For the text-containing cell, return its midpoint in [x, y] coordinate format. 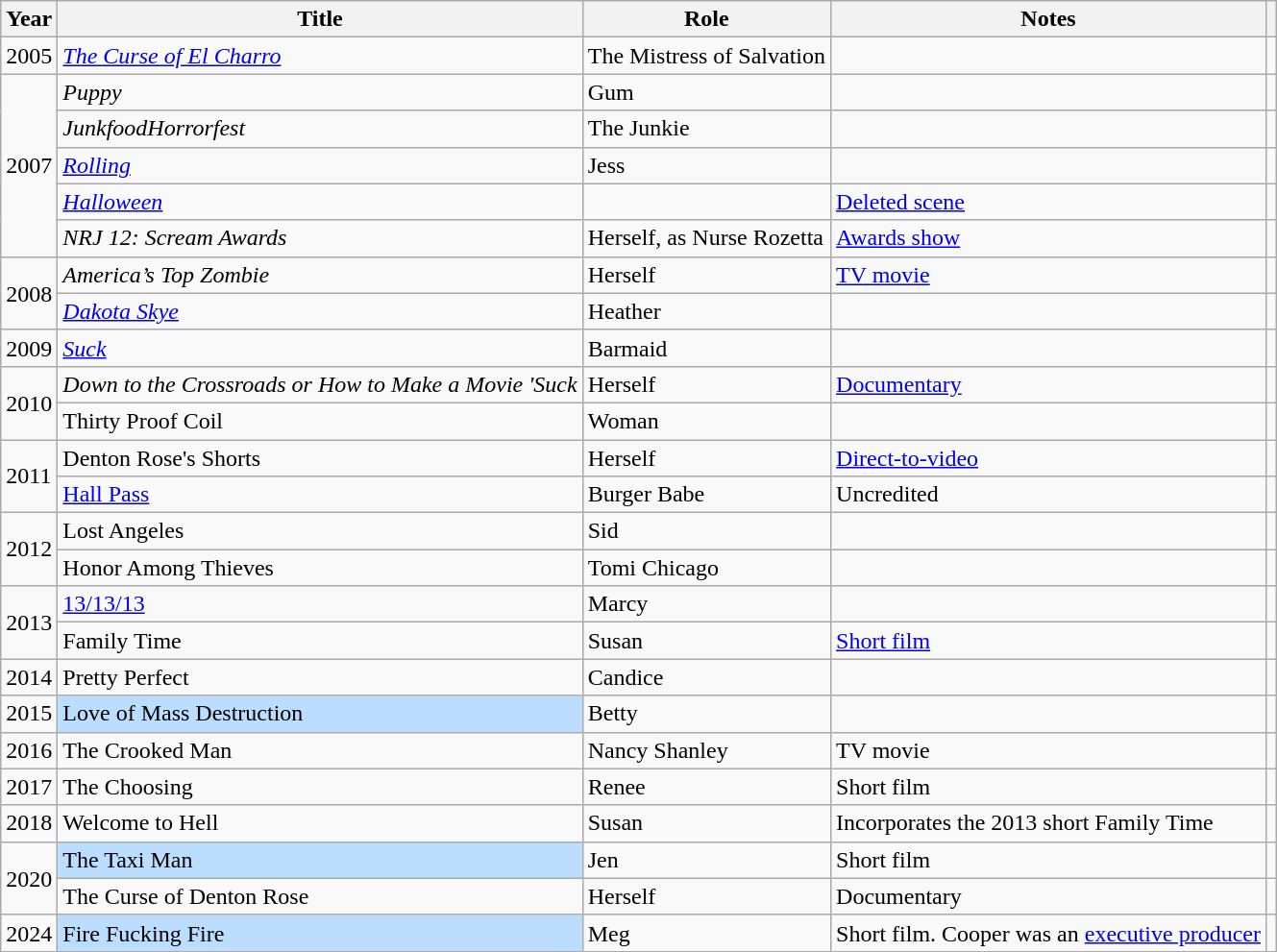
Jen [706, 860]
The Choosing [320, 787]
2010 [29, 403]
Dakota Skye [320, 311]
NRJ 12: Scream Awards [320, 238]
2024 [29, 933]
Barmaid [706, 348]
Hall Pass [320, 495]
The Taxi Man [320, 860]
Tomi Chicago [706, 568]
Rolling [320, 165]
Incorporates the 2013 short Family Time [1049, 823]
2011 [29, 476]
Meg [706, 933]
2015 [29, 714]
Awards show [1049, 238]
Woman [706, 421]
Down to the Crossroads or How to Make a Movie 'Suck [320, 384]
Puppy [320, 92]
Deleted scene [1049, 202]
Candice [706, 677]
Marcy [706, 604]
The Mistress of Salvation [706, 56]
Gum [706, 92]
2007 [29, 165]
Honor Among Thieves [320, 568]
2017 [29, 787]
The Curse of Denton Rose [320, 896]
Lost Angeles [320, 531]
Short film. Cooper was an executive producer [1049, 933]
2005 [29, 56]
13/13/13 [320, 604]
Notes [1049, 19]
2013 [29, 622]
Uncredited [1049, 495]
Heather [706, 311]
Family Time [320, 641]
The Crooked Man [320, 750]
Burger Babe [706, 495]
Sid [706, 531]
Role [706, 19]
Nancy Shanley [706, 750]
2009 [29, 348]
Year [29, 19]
2016 [29, 750]
Welcome to Hell [320, 823]
Suck [320, 348]
Jess [706, 165]
Betty [706, 714]
Title [320, 19]
Love of Mass Destruction [320, 714]
Thirty Proof Coil [320, 421]
The Junkie [706, 129]
2020 [29, 878]
The Curse of El Charro [320, 56]
Denton Rose's Shorts [320, 458]
2014 [29, 677]
America’s Top Zombie [320, 275]
Direct-to-video [1049, 458]
Renee [706, 787]
Fire Fucking Fire [320, 933]
JunkfoodHorrorfest [320, 129]
2008 [29, 293]
2012 [29, 549]
Pretty Perfect [320, 677]
Halloween [320, 202]
2018 [29, 823]
Herself, as Nurse Rozetta [706, 238]
